Return (x, y) of the center of cell containing provided text 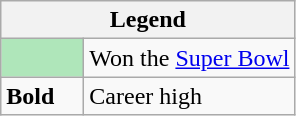
Legend (148, 20)
Career high (190, 96)
Bold (42, 96)
Won the Super Bowl (190, 58)
